Find where the given text appears and provide that cell's center as (x, y) coordinate. 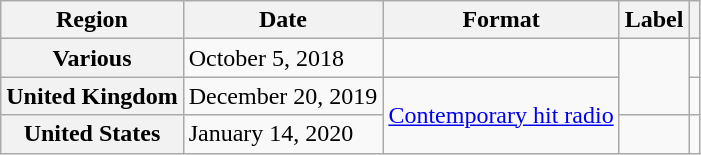
January 14, 2020 (283, 134)
Format (501, 20)
October 5, 2018 (283, 58)
United Kingdom (92, 96)
Various (92, 58)
Region (92, 20)
Date (283, 20)
December 20, 2019 (283, 96)
Contemporary hit radio (501, 115)
Label (654, 20)
United States (92, 134)
